Provide the [X, Y] coordinate of the cell's center where the given text is located.  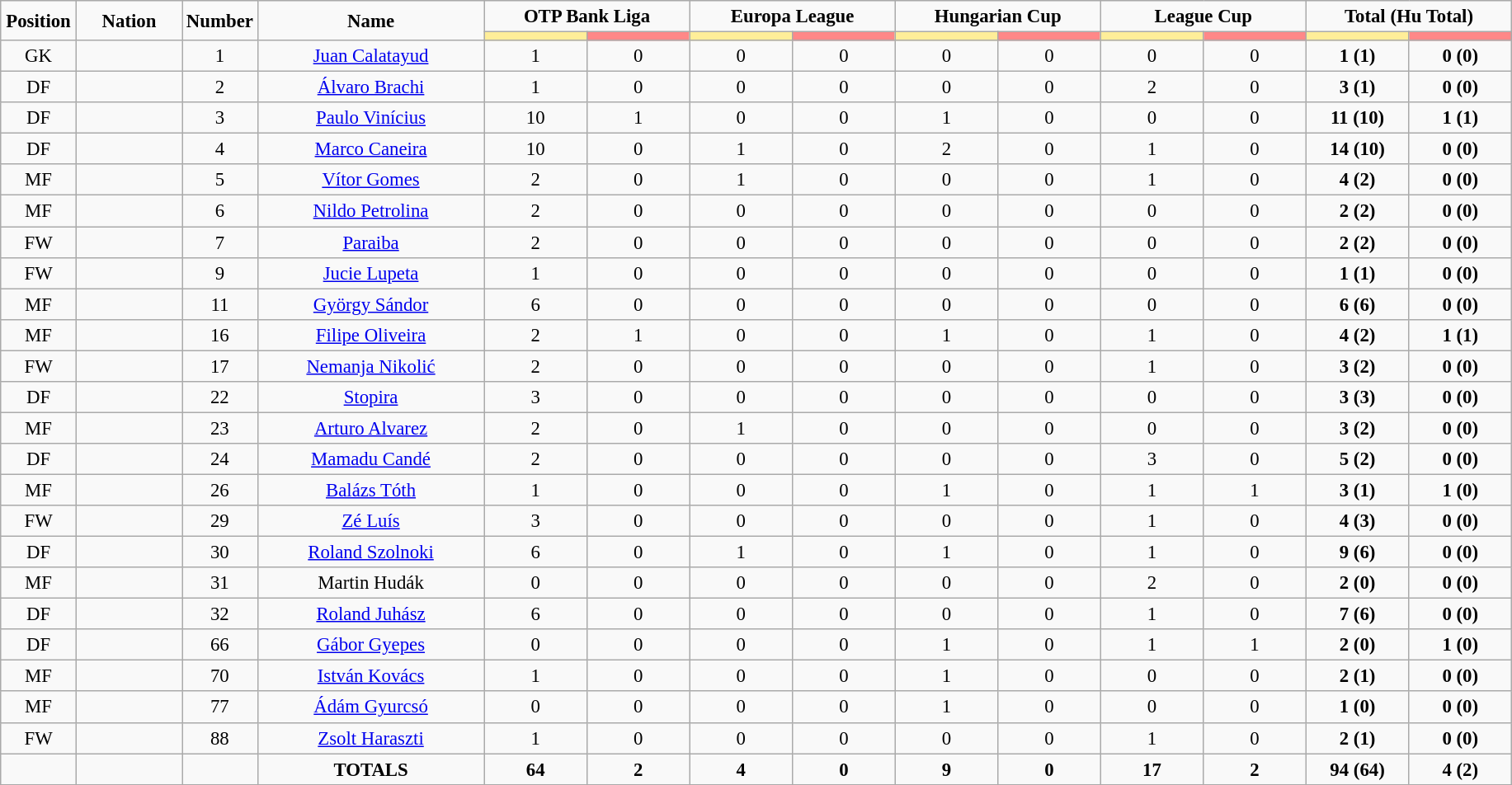
16 [220, 335]
11 [220, 304]
6 (6) [1358, 304]
OTP Bank Liga [587, 16]
88 [220, 738]
Filipe Oliveira [371, 335]
70 [220, 676]
5 [220, 181]
5 (2) [1358, 459]
Name [371, 21]
4 (3) [1358, 521]
Zsolt Haraszti [371, 738]
Zé Luís [371, 521]
Gábor Gyepes [371, 645]
29 [220, 521]
Nemanja Nikolić [371, 366]
Roland Juhász [371, 614]
Paraiba [371, 242]
Total (Hu Total) [1409, 16]
Position [39, 21]
66 [220, 645]
Paulo Vinícius [371, 118]
22 [220, 397]
Martin Hudák [371, 583]
30 [220, 552]
TOTALS [371, 769]
64 [536, 769]
26 [220, 490]
23 [220, 428]
14 (10) [1358, 149]
Nildo Petrolina [371, 211]
Ádám Gyurcsó [371, 707]
Juan Calatayud [371, 56]
7 [220, 242]
György Sándor [371, 304]
Number [220, 21]
7 (6) [1358, 614]
9 (6) [1358, 552]
Álvaro Brachi [371, 87]
77 [220, 707]
11 (10) [1358, 118]
Nation [129, 21]
Hungarian Cup [998, 16]
Europa League [792, 16]
Balázs Tóth [371, 490]
Vítor Gomes [371, 181]
32 [220, 614]
31 [220, 583]
Mamadu Candé [371, 459]
94 (64) [1358, 769]
Stopira [371, 397]
István Kovács [371, 676]
3 (3) [1358, 397]
GK [39, 56]
League Cup [1203, 16]
Arturo Alvarez [371, 428]
Marco Caneira [371, 149]
24 [220, 459]
Jucie Lupeta [371, 273]
Roland Szolnoki [371, 552]
